From the cell containing the given text, extract its center point as (x, y) coordinate. 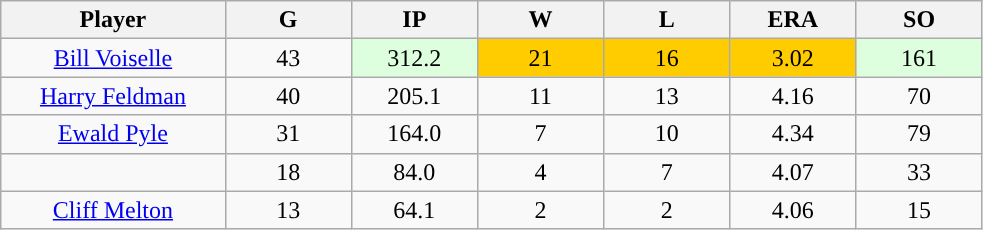
Harry Feldman (113, 96)
Player (113, 20)
79 (919, 134)
43 (288, 58)
18 (288, 172)
G (288, 20)
Bill Voiselle (113, 58)
10 (667, 134)
4.34 (793, 134)
Cliff Melton (113, 210)
205.1 (414, 96)
31 (288, 134)
SO (919, 20)
W (540, 20)
L (667, 20)
4.16 (793, 96)
84.0 (414, 172)
16 (667, 58)
3.02 (793, 58)
21 (540, 58)
33 (919, 172)
4 (540, 172)
4.07 (793, 172)
11 (540, 96)
IP (414, 20)
70 (919, 96)
40 (288, 96)
4.06 (793, 210)
64.1 (414, 210)
Ewald Pyle (113, 134)
15 (919, 210)
164.0 (414, 134)
312.2 (414, 58)
ERA (793, 20)
161 (919, 58)
